Identify which cell holds the provided text, then report its (X, Y) central coordinate. 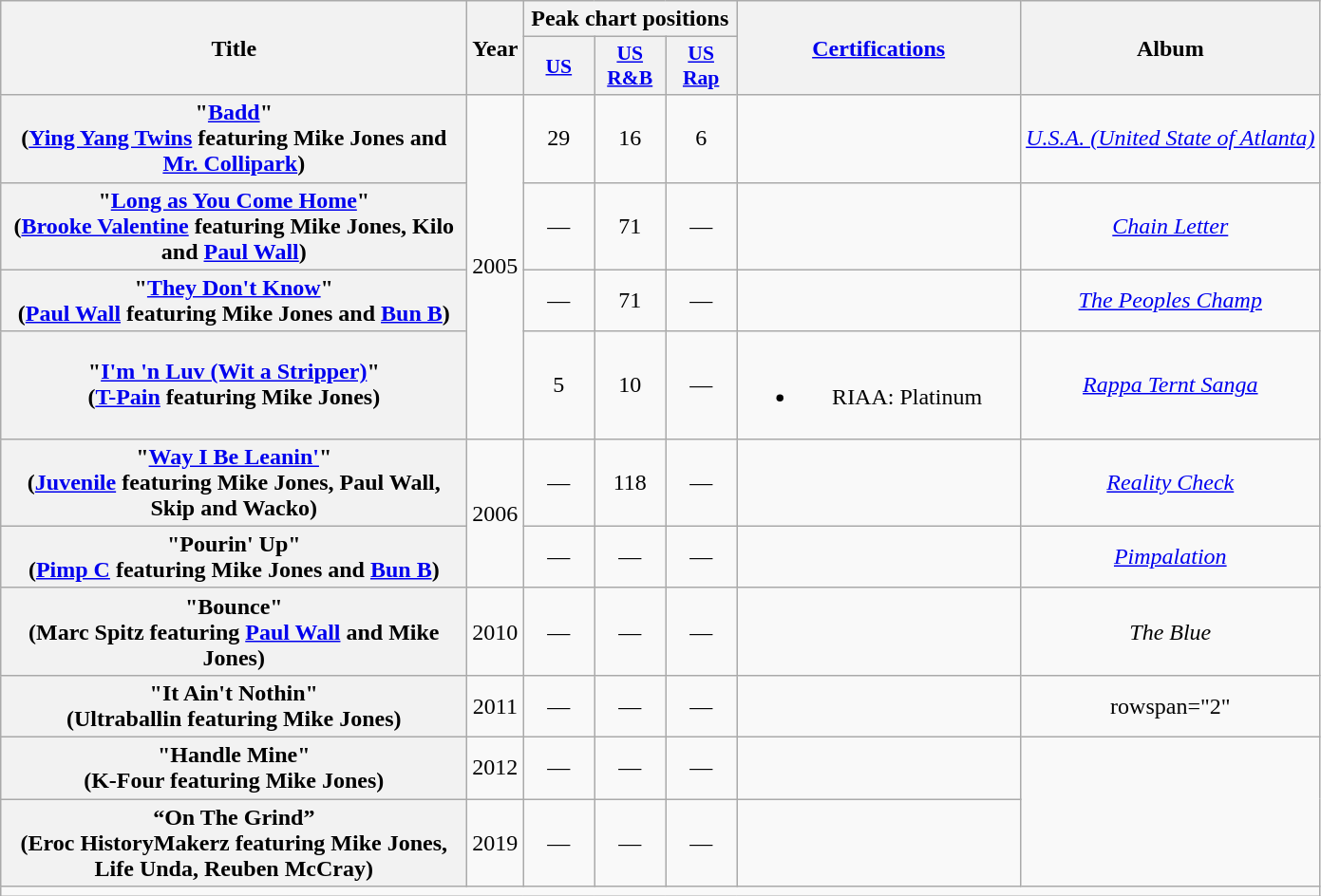
US Rap (701, 66)
U.S.A. (United State of Atlanta) (1170, 139)
"Bounce"(Marc Spitz featuring Paul Wall and Mike Jones) (234, 631)
"Badd"(Ying Yang Twins featuring Mike Jones and Mr. Collipark) (234, 139)
5 (558, 385)
Chain Letter (1170, 226)
Title (234, 47)
Pimpalation (1170, 556)
The Peoples Champ (1170, 300)
2019 (496, 843)
10 (631, 385)
2005 (496, 267)
"Pourin' Up"(Pimp C featuring Mike Jones and Bun B) (234, 556)
Rappa Ternt Sanga (1170, 385)
Peak chart positions (631, 19)
29 (558, 139)
The Blue (1170, 631)
Certifications (879, 47)
"Way I Be Leanin'"(Juvenile featuring Mike Jones, Paul Wall, Skip and Wacko) (234, 482)
US R&B (631, 66)
RIAA: Platinum (879, 385)
6 (701, 139)
Album (1170, 47)
2011 (496, 706)
"It Ain't Nothin"(Ultraballin featuring Mike Jones) (234, 706)
"I'm 'n Luv (Wit a Stripper)"(T-Pain featuring Mike Jones) (234, 385)
Year (496, 47)
16 (631, 139)
118 (631, 482)
US (558, 66)
"Long as You Come Home"(Brooke Valentine featuring Mike Jones, Kilo and Paul Wall) (234, 226)
2010 (496, 631)
Reality Check (1170, 482)
"Handle Mine"(K-Four featuring Mike Jones) (234, 767)
2006 (496, 513)
"They Don't Know"(Paul Wall featuring Mike Jones and Bun B) (234, 300)
rowspan="2" (1170, 706)
“On The Grind”(Eroc HistoryMakerz featuring Mike Jones, Life Unda, Reuben McCray) (234, 843)
2012 (496, 767)
